Identify which cell holds the provided text, then report its (X, Y) central coordinate. 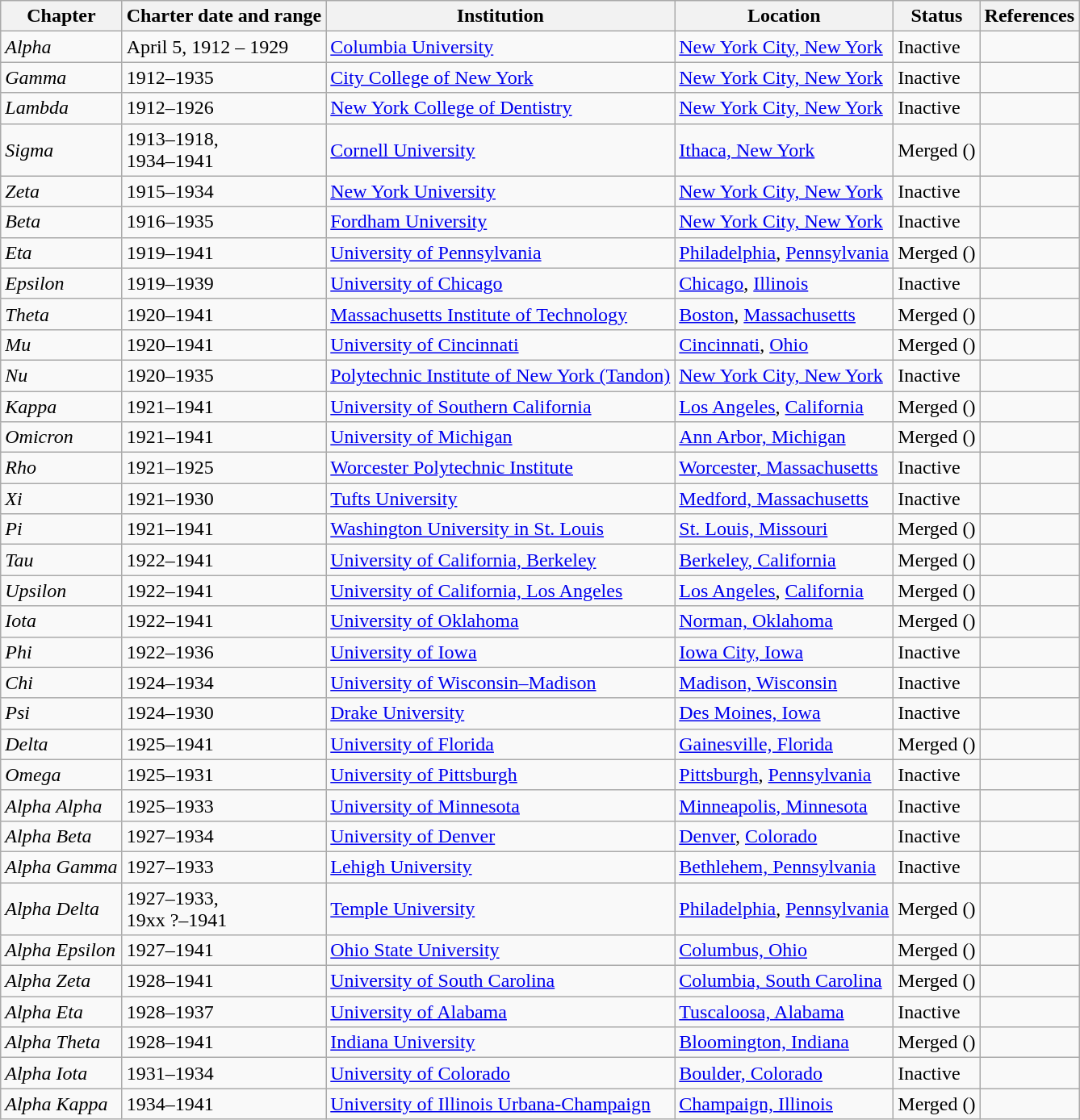
Cornell University (500, 150)
Madison, Wisconsin (785, 683)
Omega (61, 775)
Psi (61, 713)
Alpha Zeta (61, 981)
University of Pittsburgh (500, 775)
Alpha Eta (61, 1012)
Ohio State University (500, 951)
Tuscaloosa, Alabama (785, 1012)
Pittsburgh, Pennsylvania (785, 775)
1927–1933,19xx ?–1941 (224, 909)
Bloomington, Indiana (785, 1043)
University of California, Berkeley (500, 560)
Iowa City, Iowa (785, 652)
1927–1941 (224, 951)
University of Illinois Urbana-Champaign (500, 1104)
Medford, Massachusetts (785, 499)
1925–1941 (224, 744)
Charter date and range (224, 16)
Xi (61, 499)
Omicron (61, 437)
1912–1935 (224, 77)
Alpha Kappa (61, 1104)
Columbia University (500, 47)
1915–1934 (224, 191)
Tufts University (500, 499)
Nu (61, 375)
Alpha (61, 47)
Upsilon (61, 591)
Pi (61, 529)
University of Florida (500, 744)
Alpha Beta (61, 836)
University of South Carolina (500, 981)
Sigma (61, 150)
Gainesville, Florida (785, 744)
University of Denver (500, 836)
1921–1925 (224, 468)
Location (785, 16)
Lambda (61, 108)
Epsilon (61, 283)
Fordham University (500, 222)
Ann Arbor, Michigan (785, 437)
Worcester Polytechnic Institute (500, 468)
University of Minnesota (500, 805)
University of Southern California (500, 406)
Washington University in St. Louis (500, 529)
Chicago, Illinois (785, 283)
1919–1939 (224, 283)
Phi (61, 652)
University of Alabama (500, 1012)
Denver, Colorado (785, 836)
Drake University (500, 713)
Berkeley, California (785, 560)
University of Pennsylvania (500, 253)
Worcester, Massachusetts (785, 468)
University of Iowa (500, 652)
1922–1936 (224, 652)
Bethlehem, Pennsylvania (785, 867)
Columbia, South Carolina (785, 981)
New York University (500, 191)
Alpha Epsilon (61, 951)
1919–1941 (224, 253)
1931–1934 (224, 1073)
Boulder, Colorado (785, 1073)
1916–1935 (224, 222)
References (1030, 16)
Columbus, Ohio (785, 951)
City College of New York (500, 77)
Champaign, Illinois (785, 1104)
1912–1926 (224, 108)
University of Wisconsin–Madison (500, 683)
Massachusetts Institute of Technology (500, 314)
Rho (61, 468)
1913–1918,1934–1941 (224, 150)
1920–1935 (224, 375)
Alpha Gamma (61, 867)
Beta (61, 222)
University of Colorado (500, 1073)
Chapter (61, 16)
Boston, Massachusetts (785, 314)
University of Oklahoma (500, 621)
Polytechnic Institute of New York (Tandon) (500, 375)
Mu (61, 345)
1921–1930 (224, 499)
Status (936, 16)
Delta (61, 744)
University of Michigan (500, 437)
1925–1931 (224, 775)
Zeta (61, 191)
1927–1934 (224, 836)
Alpha Iota (61, 1073)
St. Louis, Missouri (785, 529)
Kappa (61, 406)
Chi (61, 683)
Lehigh University (500, 867)
Tau (61, 560)
Theta (61, 314)
Alpha Theta (61, 1043)
Institution (500, 16)
1924–1930 (224, 713)
1924–1934 (224, 683)
University of Cincinnati (500, 345)
1925–1933 (224, 805)
New York College of Dentistry (500, 108)
Minneapolis, Minnesota (785, 805)
1927–1933 (224, 867)
University of Chicago (500, 283)
Iota (61, 621)
Alpha Alpha (61, 805)
Gamma (61, 77)
Eta (61, 253)
April 5, 1912 – 1929 (224, 47)
1934–1941 (224, 1104)
Indiana University (500, 1043)
Ithaca, New York (785, 150)
Alpha Delta (61, 909)
1928–1937 (224, 1012)
University of California, Los Angeles (500, 591)
Norman, Oklahoma (785, 621)
Cincinnati, Ohio (785, 345)
Des Moines, Iowa (785, 713)
Temple University (500, 909)
